Return (X, Y) of the center of cell containing provided text 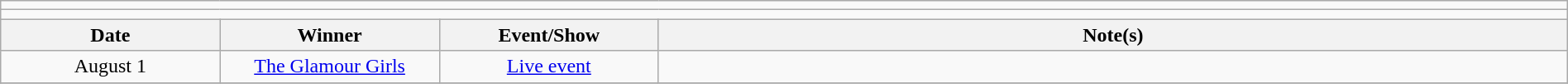
Live event (549, 67)
Note(s) (1113, 35)
Event/Show (549, 35)
Date (111, 35)
August 1 (111, 67)
Winner (329, 35)
The Glamour Girls (329, 67)
